Locate the cell with the specified text and output its [x, y] center coordinate. 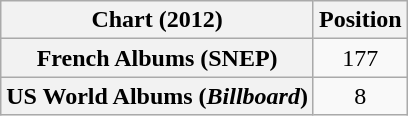
Chart (2012) [158, 20]
French Albums (SNEP) [158, 58]
US World Albums (Billboard) [158, 96]
8 [360, 96]
177 [360, 58]
Position [360, 20]
